Search for the cell housing the specified text and yield its [x, y] center coordinate. 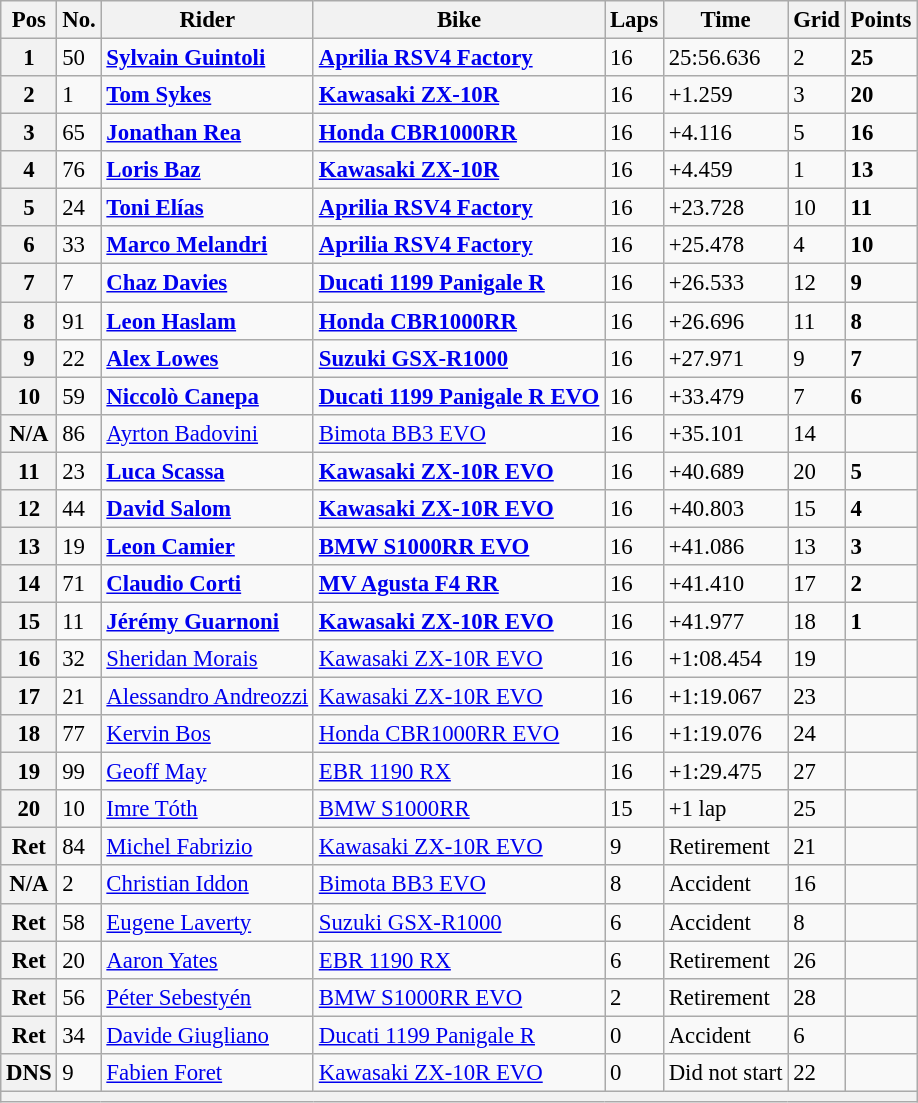
+41.977 [725, 621]
+25.478 [725, 245]
Did not start [725, 1073]
+4.116 [725, 133]
84 [79, 847]
28 [816, 997]
77 [79, 734]
+1:19.067 [725, 697]
Sylvain Guintoli [207, 58]
+33.479 [725, 396]
Ducati 1199 Panigale R EVO [458, 396]
Imre Tóth [207, 809]
+1:19.076 [725, 734]
Davide Giugliano [207, 1035]
44 [79, 509]
+1 lap [725, 809]
+4.459 [725, 170]
Pos [29, 20]
59 [79, 396]
+1:29.475 [725, 772]
+41.086 [725, 546]
Luca Scassa [207, 471]
Laps [634, 20]
+27.971 [725, 358]
Claudio Corti [207, 584]
Points [880, 20]
+23.728 [725, 208]
Marco Melandri [207, 245]
+40.803 [725, 509]
Niccolò Canepa [207, 396]
Tom Sykes [207, 95]
Bike [458, 20]
Toni Elías [207, 208]
Alessandro Andreozzi [207, 697]
+26.696 [725, 321]
+40.689 [725, 471]
+1:08.454 [725, 659]
Péter Sebestyén [207, 997]
Time [725, 20]
Chaz Davies [207, 283]
+41.410 [725, 584]
33 [79, 245]
Jonathan Rea [207, 133]
Loris Baz [207, 170]
25:56.636 [725, 58]
Rider [207, 20]
32 [79, 659]
BMW S1000RR [458, 809]
Kervin Bos [207, 734]
Christian Iddon [207, 885]
Ayrton Badovini [207, 433]
MV Agusta F4 RR [458, 584]
David Salom [207, 509]
56 [79, 997]
+1.259 [725, 95]
Michel Fabrizio [207, 847]
Leon Camier [207, 546]
86 [79, 433]
Fabien Foret [207, 1073]
27 [816, 772]
Eugene Laverty [207, 922]
26 [816, 960]
65 [79, 133]
71 [79, 584]
Grid [816, 20]
Aaron Yates [207, 960]
Geoff May [207, 772]
Honda CBR1000RR EVO [458, 734]
99 [79, 772]
Leon Haslam [207, 321]
58 [79, 922]
Jérémy Guarnoni [207, 621]
34 [79, 1035]
DNS [29, 1073]
76 [79, 170]
Alex Lowes [207, 358]
+26.533 [725, 283]
No. [79, 20]
Sheridan Morais [207, 659]
50 [79, 58]
+35.101 [725, 433]
91 [79, 321]
